Locate the cell with the specified text and output its [X, Y] center coordinate. 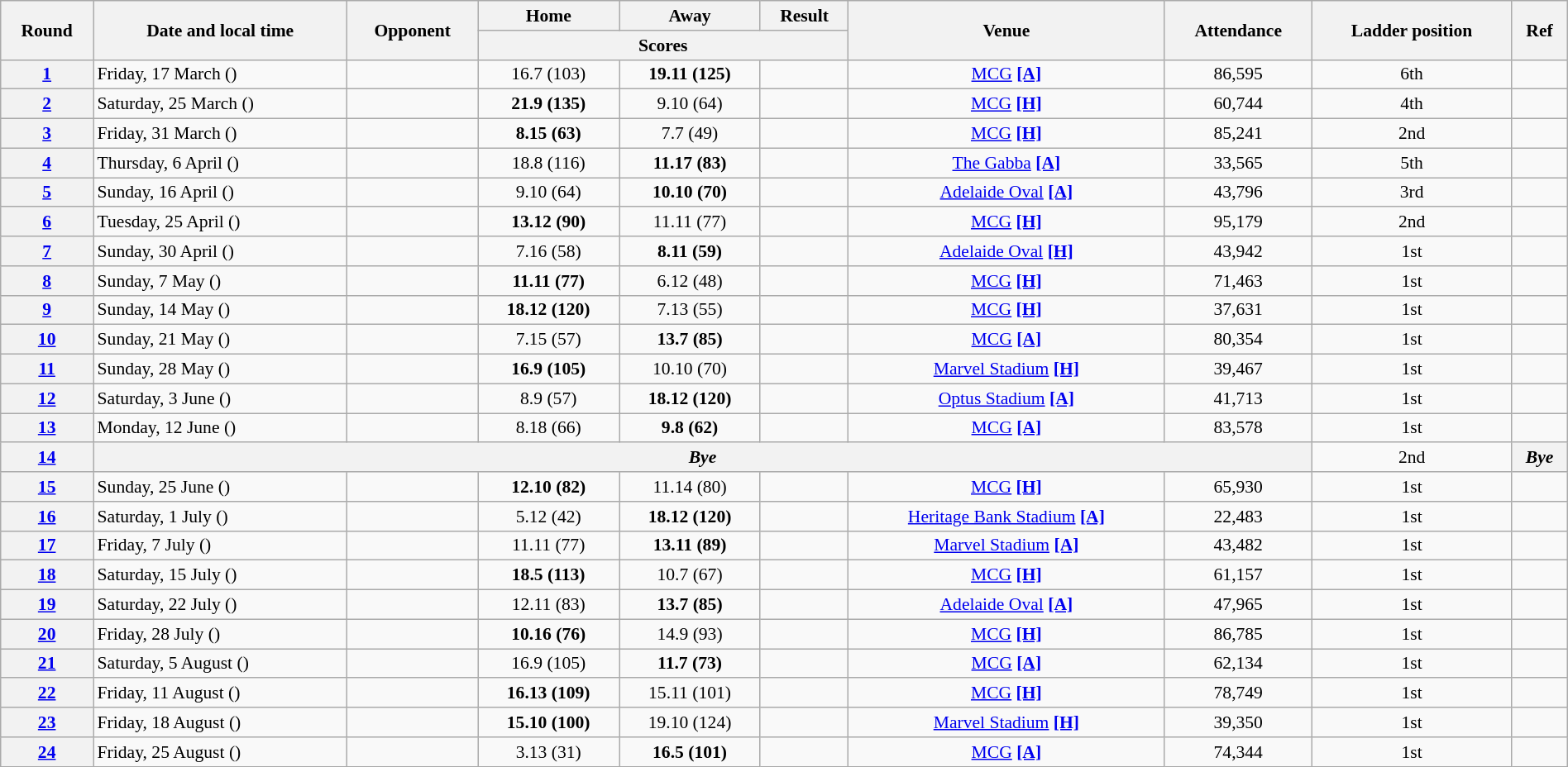
Adelaide Oval [H] [1006, 251]
10 [47, 340]
4th [1411, 104]
3rd [1411, 193]
Saturday, 1 July () [220, 517]
Friday, 7 July () [220, 545]
43,482 [1238, 545]
Tuesday, 25 April () [220, 222]
62,134 [1238, 664]
6th [1411, 74]
6 [47, 222]
7.16 (58) [549, 251]
13.11 (89) [690, 545]
1 [47, 74]
6.12 (48) [690, 281]
14.9 (93) [690, 634]
Scores [663, 45]
18.5 (113) [549, 575]
86,785 [1238, 634]
13.12 (90) [549, 222]
15.11 (101) [690, 693]
Friday, 25 August () [220, 752]
Monday, 12 June () [220, 428]
Sunday, 30 April () [220, 251]
61,157 [1238, 575]
11.14 (80) [690, 487]
18.8 (116) [549, 163]
Friday, 28 July () [220, 634]
83,578 [1238, 428]
Heritage Bank Stadium [A] [1006, 517]
Sunday, 7 May () [220, 281]
Optus Stadium [A] [1006, 398]
86,595 [1238, 74]
13 [47, 428]
Attendance [1238, 30]
24 [47, 752]
71,463 [1238, 281]
4 [47, 163]
65,930 [1238, 487]
15 [47, 487]
Friday, 31 March () [220, 134]
23 [47, 722]
5.12 (42) [549, 517]
Result [804, 16]
47,965 [1238, 605]
60,744 [1238, 104]
12.10 (82) [549, 487]
14 [47, 458]
12.11 (83) [549, 605]
Saturday, 3 June () [220, 398]
3 [47, 134]
43,796 [1238, 193]
Opponent [413, 30]
8.9 (57) [549, 398]
20 [47, 634]
Ref [1540, 30]
16.13 (109) [549, 693]
The Gabba [A] [1006, 163]
Sunday, 16 April () [220, 193]
21.9 (135) [549, 104]
11.17 (83) [690, 163]
Ladder position [1411, 30]
8.18 (66) [549, 428]
10.16 (76) [549, 634]
Saturday, 25 March () [220, 104]
22,483 [1238, 517]
19.11 (125) [690, 74]
85,241 [1238, 134]
18 [47, 575]
78,749 [1238, 693]
33,565 [1238, 163]
12 [47, 398]
5th [1411, 163]
Away [690, 16]
3.13 (31) [549, 752]
8.15 (63) [549, 134]
Round [47, 30]
39,467 [1238, 369]
Venue [1006, 30]
43,942 [1238, 251]
Home [549, 16]
8.11 (59) [690, 251]
16 [47, 517]
17 [47, 545]
9 [47, 310]
19 [47, 605]
7 [47, 251]
5 [47, 193]
39,350 [1238, 722]
Saturday, 15 July () [220, 575]
Sunday, 21 May () [220, 340]
11.7 (73) [690, 664]
8 [47, 281]
7.15 (57) [549, 340]
Date and local time [220, 30]
Saturday, 22 July () [220, 605]
15.10 (100) [549, 722]
Friday, 18 August () [220, 722]
22 [47, 693]
21 [47, 664]
16.5 (101) [690, 752]
95,179 [1238, 222]
9.8 (62) [690, 428]
Thursday, 6 April () [220, 163]
37,631 [1238, 310]
Friday, 17 March () [220, 74]
10.7 (67) [690, 575]
2 [47, 104]
Sunday, 14 May () [220, 310]
16.7 (103) [549, 74]
7.13 (55) [690, 310]
19.10 (124) [690, 722]
Sunday, 28 May () [220, 369]
80,354 [1238, 340]
11 [47, 369]
Saturday, 5 August () [220, 664]
7.7 (49) [690, 134]
41,713 [1238, 398]
Marvel Stadium [A] [1006, 545]
74,344 [1238, 752]
Sunday, 25 June () [220, 487]
Friday, 11 August () [220, 693]
